Scan for the cell matching the given text and deliver its [x, y] coordinate at center. 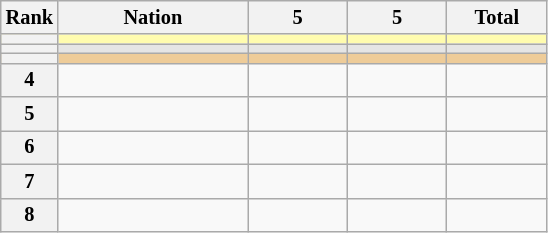
7 [30, 181]
4 [30, 80]
Rank [30, 17]
Nation [153, 17]
6 [30, 147]
Total [497, 17]
8 [30, 215]
